Return the [x, y] coordinate for the center point of the cell that contains the specified text.  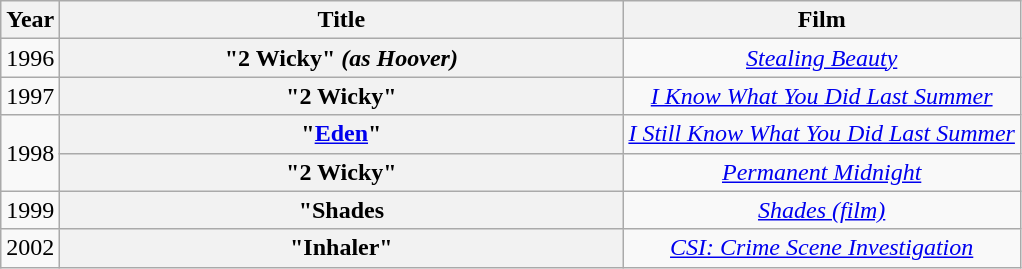
1999 [30, 210]
Year [30, 20]
1998 [30, 153]
"Inhaler" [342, 248]
I Still Know What You Did Last Summer [822, 134]
"Eden" [342, 134]
I Know What You Did Last Summer [822, 96]
Film [822, 20]
Title [342, 20]
2002 [30, 248]
1996 [30, 58]
Permanent Midnight [822, 172]
Shades (film) [822, 210]
"2 Wicky" (as Hoover) [342, 58]
Stealing Beauty [822, 58]
1997 [30, 96]
"Shades [342, 210]
CSI: Crime Scene Investigation [822, 248]
